Output the (x, y) coordinate of the center of the cell containing the given text.  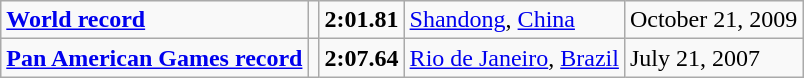
July 21, 2007 (713, 58)
Shandong, China (514, 20)
World record (154, 20)
Rio de Janeiro, Brazil (514, 58)
October 21, 2009 (713, 20)
Pan American Games record (154, 58)
2:07.64 (362, 58)
2:01.81 (362, 20)
